Scan for the cell matching the given text and deliver its (x, y) coordinate at center. 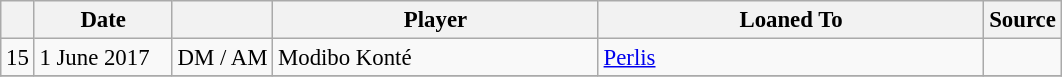
Perlis (791, 58)
DM / AM (222, 58)
Loaned To (791, 20)
Date (103, 20)
Modibo Konté (436, 58)
1 June 2017 (103, 58)
15 (18, 58)
Source (1022, 20)
Player (436, 20)
